Determine the (X, Y) coordinate at the center of the cell enclosing the given text.  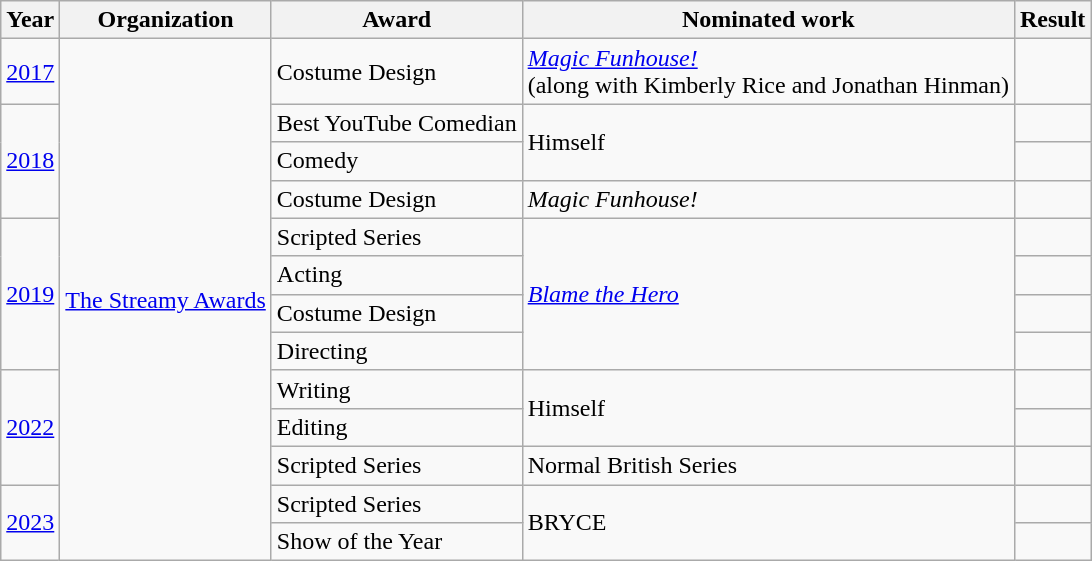
Writing (396, 389)
The Streamy Awards (166, 300)
Result (1052, 20)
Directing (396, 351)
2018 (30, 161)
Editing (396, 427)
Comedy (396, 161)
Organization (166, 20)
Magic Funhouse!(along with Kimberly Rice and Jonathan Hinman) (768, 72)
Acting (396, 275)
2017 (30, 72)
Year (30, 20)
Best YouTube Comedian (396, 123)
Normal British Series (768, 465)
2023 (30, 522)
Magic Funhouse! (768, 199)
Show of the Year (396, 542)
2019 (30, 294)
Award (396, 20)
BRYCE (768, 522)
Nominated work (768, 20)
Blame the Hero (768, 294)
2022 (30, 427)
